Capture the cell that displays the provided text and extract its (x, y) central coordinate. 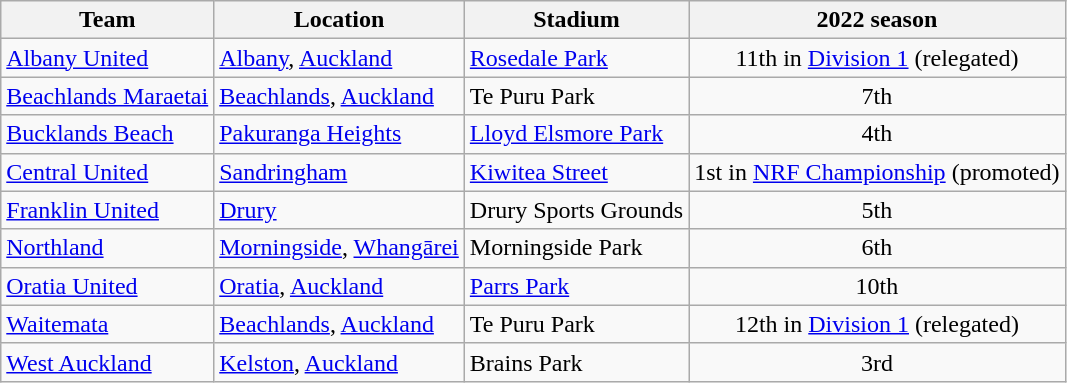
Stadium (576, 20)
6th (877, 248)
Beachlands Maraetai (108, 96)
Franklin United (108, 210)
2022 season (877, 20)
Lloyd Elsmore Park (576, 134)
Kelston, Auckland (340, 362)
11th in Division 1 (relegated) (877, 58)
Rosedale Park (576, 58)
West Auckland (108, 362)
1st in NRF Championship (promoted) (877, 172)
Albany, Auckland (340, 58)
Morningside Park (576, 248)
Sandringham (340, 172)
Parrs Park (576, 286)
Drury (340, 210)
4th (877, 134)
Central United (108, 172)
Oratia, Auckland (340, 286)
Bucklands Beach (108, 134)
5th (877, 210)
Location (340, 20)
12th in Division 1 (relegated) (877, 324)
Pakuranga Heights (340, 134)
Morningside, Whangārei (340, 248)
Waitemata (108, 324)
Oratia United (108, 286)
10th (877, 286)
Team (108, 20)
Albany United (108, 58)
3rd (877, 362)
Kiwitea Street (576, 172)
Drury Sports Grounds (576, 210)
Brains Park (576, 362)
7th (877, 96)
Northland (108, 248)
